Return [X, Y] of the center of cell containing provided text 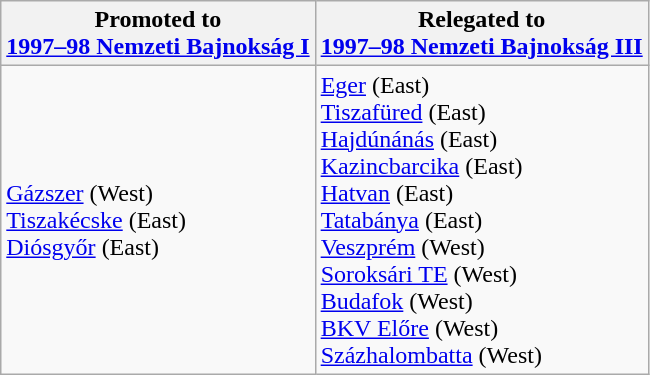
Promoted to1997–98 Nemzeti Bajnokság I [158, 34]
Gázszer (West) Tiszakécske (East) Diósgyőr (East) [158, 220]
Relegated to1997–98 Nemzeti Bajnokság III [482, 34]
